For the text-containing cell, return its midpoint in (X, Y) coordinate format. 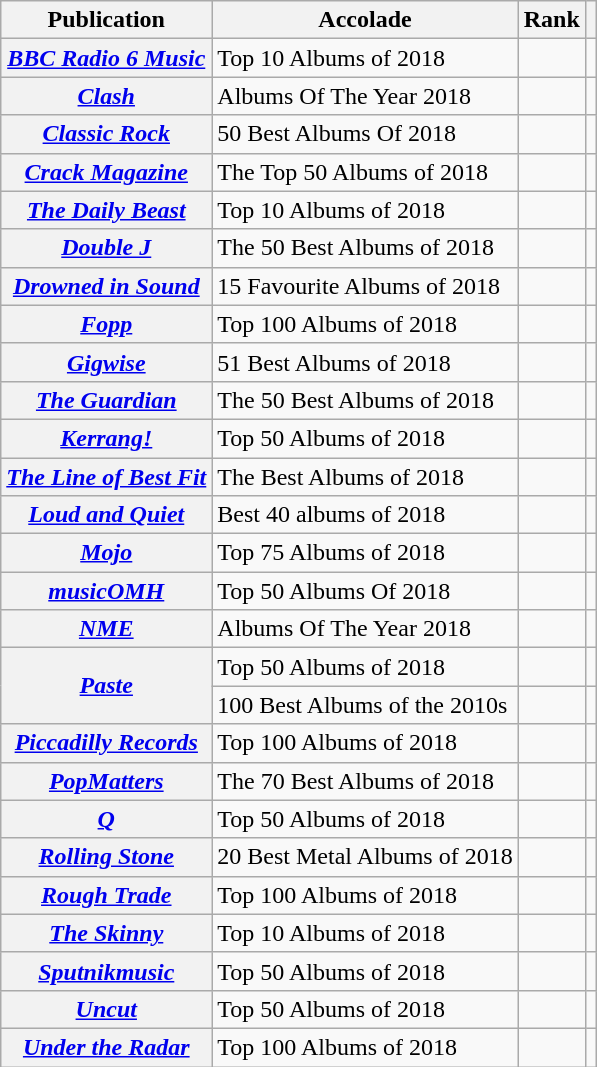
Rank (552, 20)
musicOMH (106, 591)
The 70 Best Albums of 2018 (365, 781)
The Line of Best Fit (106, 477)
Fopp (106, 324)
Rough Trade (106, 895)
The Guardian (106, 400)
Best 40 albums of 2018 (365, 515)
The Top 50 Albums of 2018 (365, 172)
Sputnikmusic (106, 971)
Double J (106, 248)
Clash (106, 96)
Piccadilly Records (106, 743)
Top 75 Albums of 2018 (365, 553)
Crack Magazine (106, 172)
The Skinny (106, 933)
20 Best Metal Albums of 2018 (365, 857)
Loud and Quiet (106, 515)
Under the Radar (106, 1047)
The Daily Beast (106, 210)
Rolling Stone (106, 857)
Paste (106, 686)
15 Favourite Albums of 2018 (365, 286)
50 Best Albums Of 2018 (365, 134)
PopMatters (106, 781)
Mojo (106, 553)
Uncut (106, 1009)
100 Best Albums of the 2010s (365, 705)
Gigwise (106, 362)
Q (106, 819)
Publication (106, 20)
NME (106, 629)
Kerrang! (106, 438)
Accolade (365, 20)
Classic Rock (106, 134)
The Best Albums of 2018 (365, 477)
Top 50 Albums Of 2018 (365, 591)
Drowned in Sound (106, 286)
BBC Radio 6 Music (106, 58)
51 Best Albums of 2018 (365, 362)
